Search for the cell housing the specified text and yield its (x, y) center coordinate. 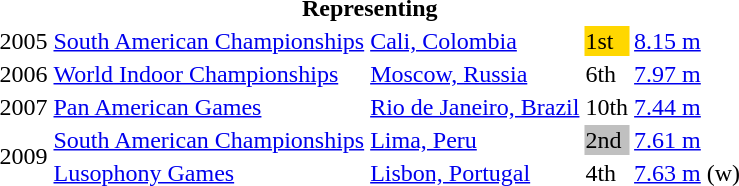
6th (607, 74)
2nd (607, 140)
Pan American Games (209, 107)
10th (607, 107)
Rio de Janeiro, Brazil (475, 107)
World Indoor Championships (209, 74)
Cali, Colombia (475, 41)
Lima, Peru (475, 140)
1st (607, 41)
Moscow, Russia (475, 74)
